Determine the (x, y) coordinate at the center of the cell enclosing the given text.  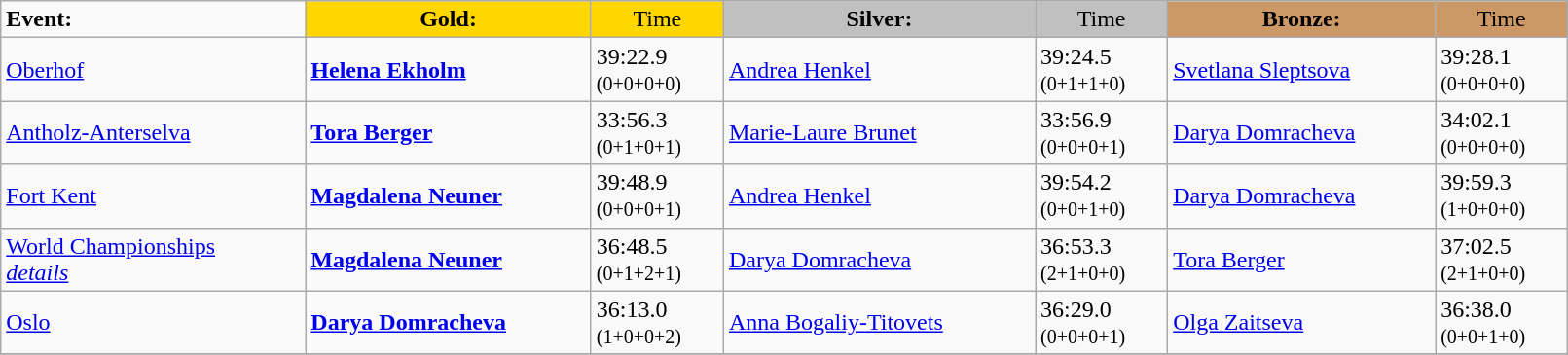
World Championshipsdetails (154, 259)
Oberhof (154, 70)
Event: (154, 19)
37:02.5(2+1+0+0) (1502, 259)
Helena Ekholm (448, 70)
39:48.9(0+0+0+1) (657, 196)
39:54.2(0+0+1+0) (1102, 196)
36:48.5 (0+1+2+1) (657, 259)
39:24.5(0+1+1+0) (1102, 70)
36:13.0 (1+0+0+2) (657, 323)
Gold: (448, 19)
Svetlana Sleptsova (1302, 70)
39:22.9(0+0+0+0) (657, 70)
Fort Kent (154, 196)
36:53.3 (2+1+0+0) (1102, 259)
36:38.0(0+0+1+0) (1502, 323)
Silver: (879, 19)
39:59.3 (1+0+0+0) (1502, 196)
34:02.1(0+0+0+0) (1502, 132)
Olga Zaitseva (1302, 323)
33:56.3(0+1+0+1) (657, 132)
Antholz-Anterselva (154, 132)
33:56.9(0+0+0+1) (1102, 132)
Marie-Laure Brunet (879, 132)
36:29.0 (0+0+0+1) (1102, 323)
Oslo (154, 323)
Bronze: (1302, 19)
Anna Bogaliy-Titovets (879, 323)
39:28.1(0+0+0+0) (1502, 70)
